Output the (X, Y) coordinate of the center of the cell containing the given text.  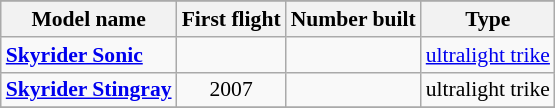
Skyrider Sonic (89, 55)
Skyrider Stingray (89, 90)
2007 (232, 90)
Type (488, 19)
Number built (354, 19)
Model name (89, 19)
First flight (232, 19)
